Pinpoint the cell where the given text exists, returning its [X, Y] midpoint coordinate. 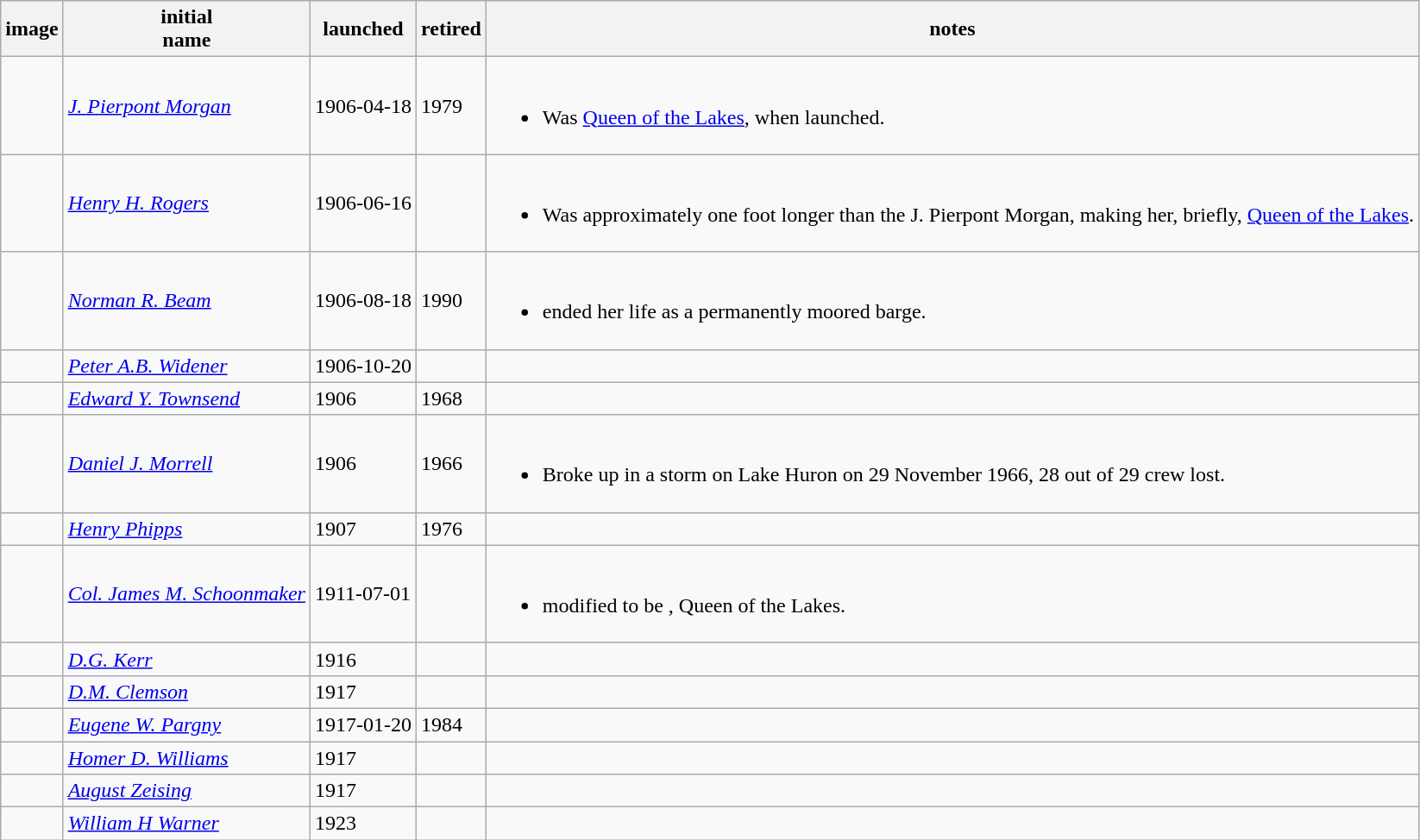
1911-07-01 [362, 593]
1979 [452, 105]
Peter A.B. Widener [186, 366]
retired [452, 29]
initialname [186, 29]
1984 [452, 724]
1923 [362, 824]
1917-01-20 [362, 724]
Was Queen of the Lakes, when launched. [952, 105]
1966 [452, 464]
Was approximately one foot longer than the J. Pierpont Morgan, making her, briefly, Queen of the Lakes. [952, 204]
Col. James M. Schoonmaker [186, 593]
1990 [452, 300]
image [32, 29]
Norman R. Beam [186, 300]
J. Pierpont Morgan [186, 105]
Edward Y. Townsend [186, 398]
ended her life as a permanently moored barge. [952, 300]
1916 [362, 659]
Daniel J. Morrell [186, 464]
1907 [362, 529]
Homer D. Williams [186, 758]
D.G. Kerr [186, 659]
1906-08-18 [362, 300]
1906-06-16 [362, 204]
1906-04-18 [362, 105]
modified to be , Queen of the Lakes. [952, 593]
1976 [452, 529]
1906-10-20 [362, 366]
D.M. Clemson [186, 692]
Henry H. Rogers [186, 204]
Henry Phipps [186, 529]
1968 [452, 398]
launched [362, 29]
Eugene W. Pargny [186, 724]
August Zeising [186, 791]
William H Warner [186, 824]
notes [952, 29]
Broke up in a storm on Lake Huron on 29 November 1966, 28 out of 29 crew lost. [952, 464]
